Identify which cell holds the provided text, then report its [x, y] central coordinate. 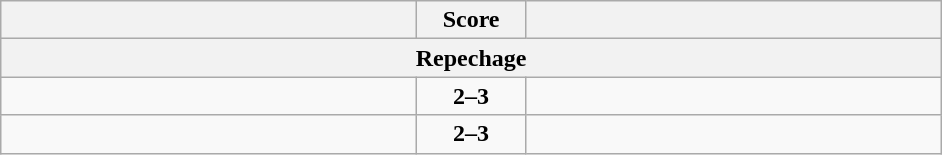
Score [472, 20]
Repechage [472, 58]
